Identify which cell holds the provided text, then report its [X, Y] central coordinate. 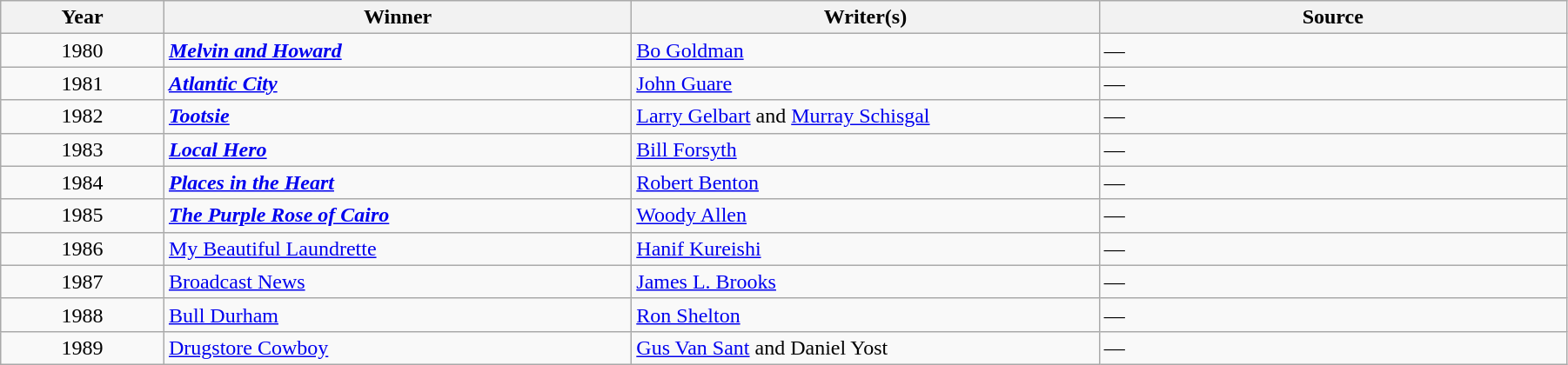
1988 [83, 315]
Writer(s) [865, 17]
Larry Gelbart and Murray Schisgal [865, 116]
Drugstore Cowboy [397, 348]
Places in the Heart [397, 182]
My Beautiful Laundrette [397, 249]
Gus Van Sant and Daniel Yost [865, 348]
1980 [83, 50]
Woody Allen [865, 216]
Atlantic City [397, 83]
Broadcast News [397, 282]
1987 [83, 282]
1986 [83, 249]
Bo Goldman [865, 50]
Ron Shelton [865, 315]
1982 [83, 116]
Bull Durham [397, 315]
John Guare [865, 83]
The Purple Rose of Cairo [397, 216]
Year [83, 17]
Winner [397, 17]
1989 [83, 348]
James L. Brooks [865, 282]
Bill Forsyth [865, 149]
Tootsie [397, 116]
1983 [83, 149]
Hanif Kureishi [865, 249]
Local Hero [397, 149]
1984 [83, 182]
Source [1333, 17]
1981 [83, 83]
Robert Benton [865, 182]
Melvin and Howard [397, 50]
1985 [83, 216]
